Pinpoint the cell where the given text exists, returning its (x, y) midpoint coordinate. 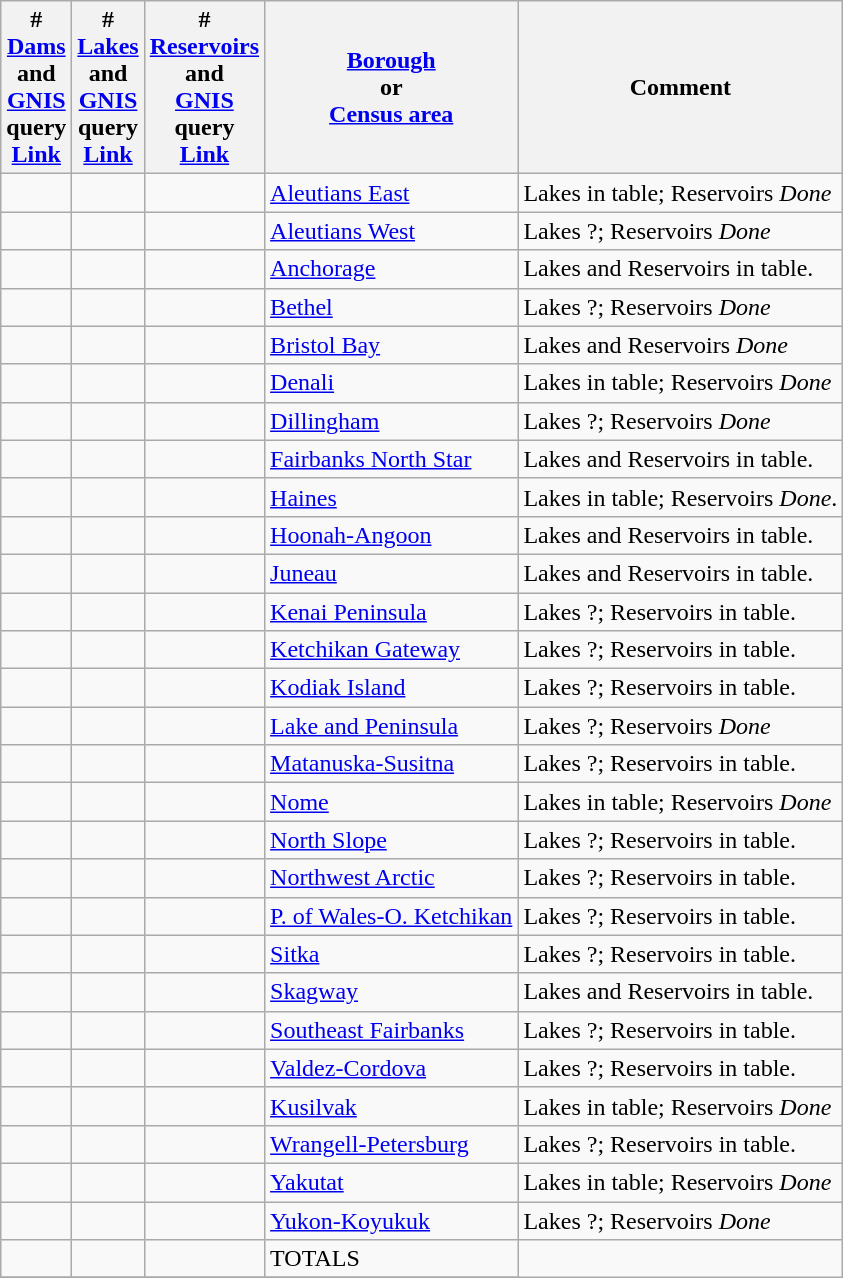
Yakutat (392, 1182)
TOTALS (392, 1259)
Fairbanks North Star (392, 459)
Kenai Peninsula (392, 611)
Yukon-Koyukuk (392, 1221)
Ketchikan Gateway (392, 650)
Valdez-Cordova (392, 1068)
Lakes and Reservoirs Done (680, 345)
#LakesandGNISqueryLink (108, 88)
Lake and Peninsula (392, 726)
Haines (392, 497)
Dillingham (392, 421)
Northwest Arctic (392, 878)
Bethel (392, 307)
Wrangell-Petersburg (392, 1144)
Skagway (392, 992)
Bristol Bay (392, 345)
Nome (392, 802)
BoroughorCensus area (392, 88)
Comment (680, 88)
North Slope (392, 840)
Matanuska-Susitna (392, 764)
Kodiak Island (392, 688)
Hoonah-Angoon (392, 535)
Juneau (392, 573)
Southeast Fairbanks (392, 1030)
Denali (392, 383)
Kusilvak (392, 1106)
Anchorage (392, 269)
Aleutians East (392, 193)
#DamsandGNISqueryLink (36, 88)
Aleutians West (392, 231)
#ReservoirsandGNISqueryLink (204, 88)
Sitka (392, 954)
P. of Wales-O. Ketchikan (392, 916)
Lakes in table; Reservoirs Done. (680, 497)
